Find where the given text appears and provide that cell's center as [x, y] coordinate. 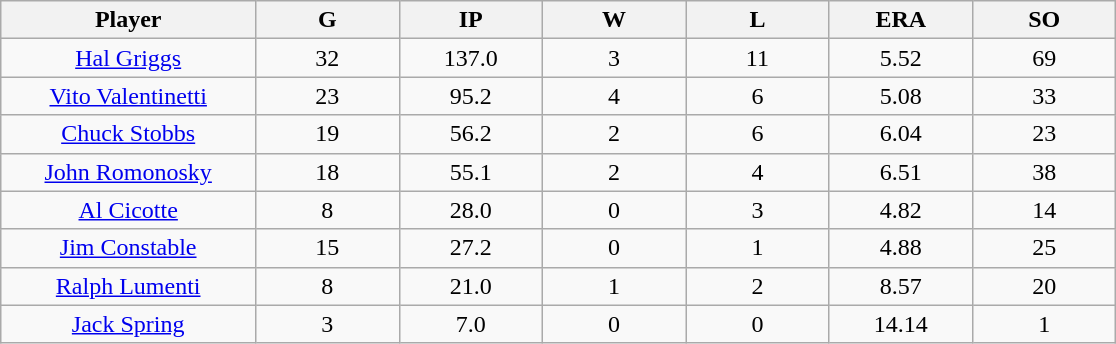
IP [470, 20]
137.0 [470, 58]
Jim Constable [128, 248]
8.57 [900, 286]
14.14 [900, 324]
6.04 [900, 134]
Chuck Stobbs [128, 134]
W [614, 20]
Player [128, 20]
11 [758, 58]
56.2 [470, 134]
18 [328, 172]
15 [328, 248]
5.52 [900, 58]
Ralph Lumenti [128, 286]
G [328, 20]
28.0 [470, 210]
27.2 [470, 248]
95.2 [470, 96]
Al Cicotte [128, 210]
SO [1044, 20]
21.0 [470, 286]
John Romonosky [128, 172]
6.51 [900, 172]
4.88 [900, 248]
33 [1044, 96]
69 [1044, 58]
ERA [900, 20]
Hal Griggs [128, 58]
5.08 [900, 96]
14 [1044, 210]
Vito Valentinetti [128, 96]
20 [1044, 286]
25 [1044, 248]
55.1 [470, 172]
Jack Spring [128, 324]
19 [328, 134]
4.82 [900, 210]
L [758, 20]
7.0 [470, 324]
32 [328, 58]
38 [1044, 172]
